Find where the given text appears and provide that cell's center as [X, Y] coordinate. 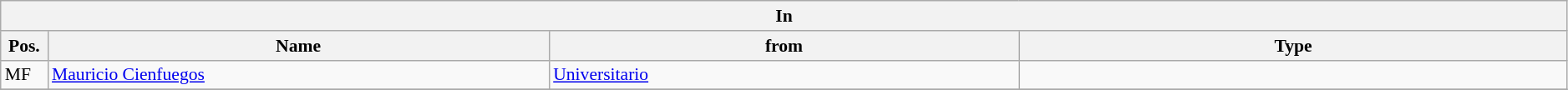
Name [298, 46]
In [784, 16]
MF [24, 75]
Universitario [784, 75]
Pos. [24, 46]
Type [1293, 46]
Mauricio Cienfuegos [298, 75]
from [784, 46]
